Scan for the cell matching the given text and deliver its [X, Y] coordinate at center. 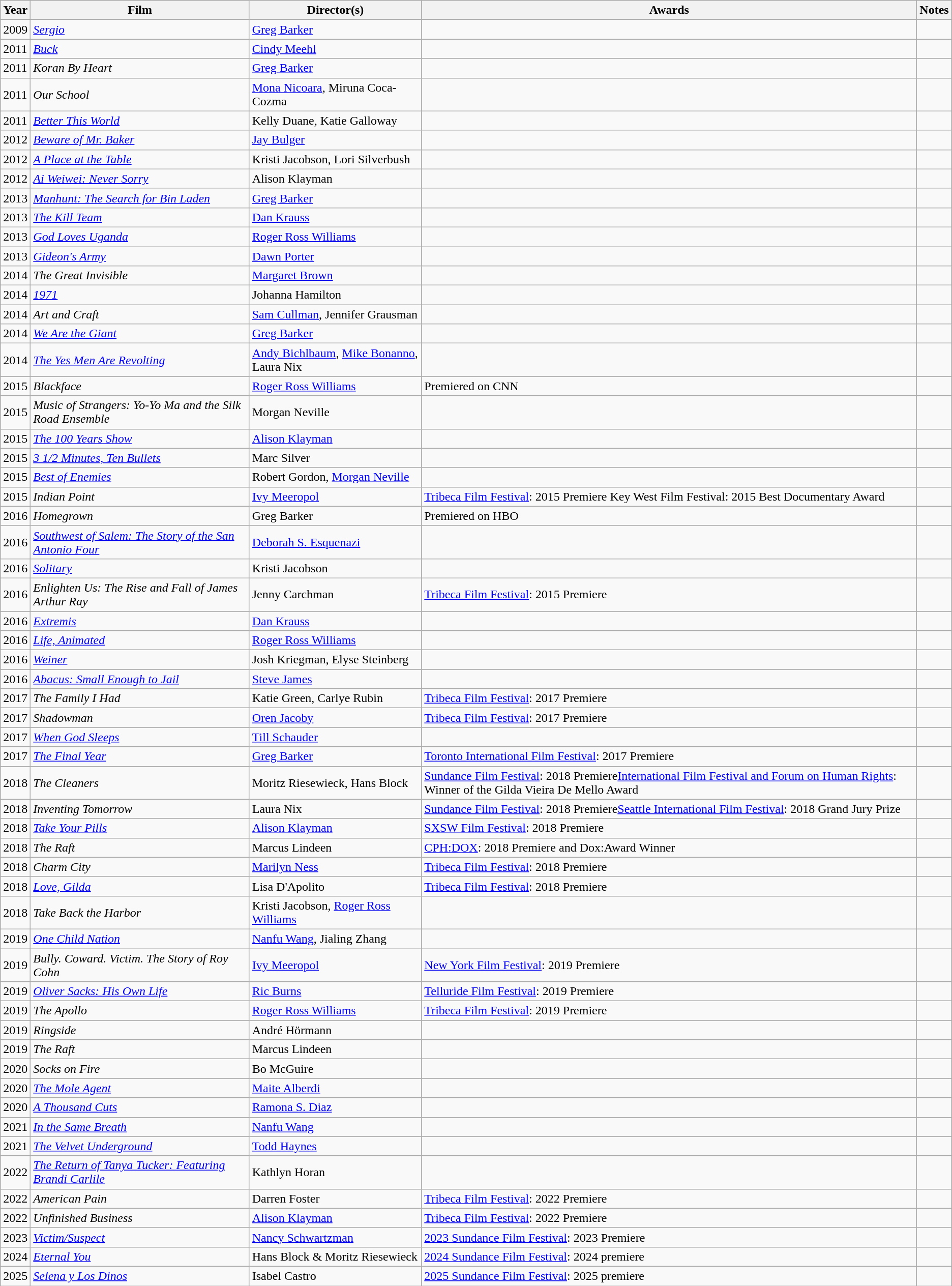
Shadowman [140, 718]
Isabel Castro [336, 1276]
Nanfu Wang [336, 1127]
Tribeca Film Festival: 2015 Premiere [669, 594]
Till Schauder [336, 737]
Nancy Schwartzman [336, 1237]
The Apollo [140, 1011]
Josh Kriegman, Elyse Steinberg [336, 660]
2025 [15, 1276]
2009 [15, 30]
The Yes Men Are Revolting [140, 360]
God Loves Uganda [140, 237]
Tribeca Film Festival: 2019 Premiere [669, 1011]
Charm City [140, 867]
Tribeca Film Festival: 2015 Premiere Key West Film Festival: 2015 Best Documentary Award [669, 496]
In the Same Breath [140, 1127]
Selena y Los Dinos [140, 1276]
Art and Craft [140, 314]
SXSW Film Festival: 2018 Premiere [669, 828]
Jenny Carchman [336, 594]
The Family I Had [140, 698]
The 100 Years Show [140, 439]
2024 [15, 1256]
Mona Nicoara, Miruna Coca-Cozma [336, 95]
Moritz Riesewieck, Hans Block [336, 782]
Ric Burns [336, 991]
Buck [140, 49]
Ramona S. Diaz [336, 1107]
Johanna Hamilton [336, 295]
Todd Haynes [336, 1146]
Maite Alberdi [336, 1088]
Ai Weiwei: Never Sorry [140, 179]
Laura Nix [336, 809]
When God Sleeps [140, 737]
Deborah S. Esquenazi [336, 542]
Kristi Jacobson, Lori Silverbush [336, 159]
Blackface [140, 386]
Take Your Pills [140, 828]
Steve James [336, 679]
Take Back the Harbor [140, 913]
Cindy Meehl [336, 49]
Andy Bichlbaum, Mike Bonanno, Laura Nix [336, 360]
One Child Nation [140, 939]
Gideon's Army [140, 256]
Inventing Tomorrow [140, 809]
Solitary [140, 568]
Darren Foster [336, 1199]
The Great Invisible [140, 276]
Music of Strangers: Yo-Yo Ma and the Silk Road Ensemble [140, 412]
Sundance Film Festival: 2018 PremiereInternational Film Festival and Forum on Human Rights: Winner of the Gilda Vieira De Mello Award [669, 782]
Better This World [140, 121]
Notes [934, 10]
The Kill Team [140, 217]
Eternal You [140, 1256]
Sam Cullman, Jennifer Grausman [336, 314]
Bo McGuire [336, 1069]
A Place at the Table [140, 159]
Unfinished Business [140, 1218]
Katie Green, Carlye Rubin [336, 698]
Best of Enemies [140, 477]
2025 Sundance Film Festival: 2025 premiere [669, 1276]
Bully. Coward. Victim. The Story of Roy Cohn [140, 965]
Manhunt: The Search for Bin Laden [140, 198]
Margaret Brown [336, 276]
Sundance Film Festival: 2018 PremiereSeattle International Film Festival: 2018 Grand Jury Prize [669, 809]
The Final Year [140, 756]
The Velvet Underground [140, 1146]
Kristi Jacobson, Roger Ross Williams [336, 913]
Robert Gordon, Morgan Neville [336, 477]
Oliver Sacks: His Own Life [140, 991]
The Mole Agent [140, 1088]
Victim/Suspect [140, 1237]
The Cleaners [140, 782]
Indian Point [140, 496]
Year [15, 10]
Kelly Duane, Katie Galloway [336, 121]
1971 [140, 295]
Nanfu Wang, Jialing Zhang [336, 939]
Abacus: Small Enough to Jail [140, 679]
Premiered on HBO [669, 516]
CPH:DOX: 2018 Premiere and Dox:Award Winner [669, 847]
Weiner [140, 660]
Our School [140, 95]
American Pain [140, 1199]
Love, Gilda [140, 886]
3 1/2 Minutes, Ten Bullets [140, 458]
New York Film Festival: 2019 Premiere [669, 965]
The Return of Tanya Tucker: Featuring Brandi Carlile [140, 1172]
Jay Bulger [336, 140]
Ringside [140, 1030]
Awards [669, 10]
Lisa D'Apolito [336, 886]
Socks on Fire [140, 1069]
Homegrown [140, 516]
Telluride Film Festival: 2019 Premiere [669, 991]
We Are the Giant [140, 334]
A Thousand Cuts [140, 1107]
Morgan Neville [336, 412]
Beware of Mr. Baker [140, 140]
2024 Sundance Film Festival: 2024 premiere [669, 1256]
Kristi Jacobson [336, 568]
Sergio [140, 30]
Koran By Heart [140, 68]
Film [140, 10]
2023 [15, 1237]
Southwest of Salem: The Story of the San Antonio Four [140, 542]
Oren Jacoby [336, 718]
Life, Animated [140, 640]
Director(s) [336, 10]
André Hörmann [336, 1030]
Extremis [140, 621]
Enlighten Us: The Rise and Fall of James Arthur Ray [140, 594]
Premiered on CNN [669, 386]
Dawn Porter [336, 256]
Kathlyn Horan [336, 1172]
Marilyn Ness [336, 867]
Marc Silver [336, 458]
Toronto International Film Festival: 2017 Premiere [669, 756]
2023 Sundance Film Festival: 2023 Premiere [669, 1237]
Hans Block & Moritz Riesewieck [336, 1256]
